Output the (X, Y) coordinate of the center of the cell containing the given text.  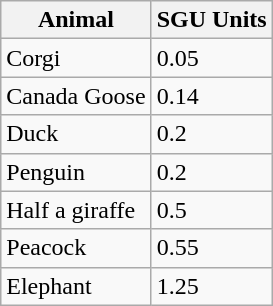
0.05 (212, 58)
Duck (76, 134)
0.5 (212, 210)
0.14 (212, 96)
1.25 (212, 286)
Animal (76, 20)
Peacock (76, 248)
SGU Units (212, 20)
0.55 (212, 248)
Half a giraffe (76, 210)
Elephant (76, 286)
Corgi (76, 58)
Penguin (76, 172)
Canada Goose (76, 96)
